Return the [X, Y] coordinate for the center point of the cell that contains the specified text.  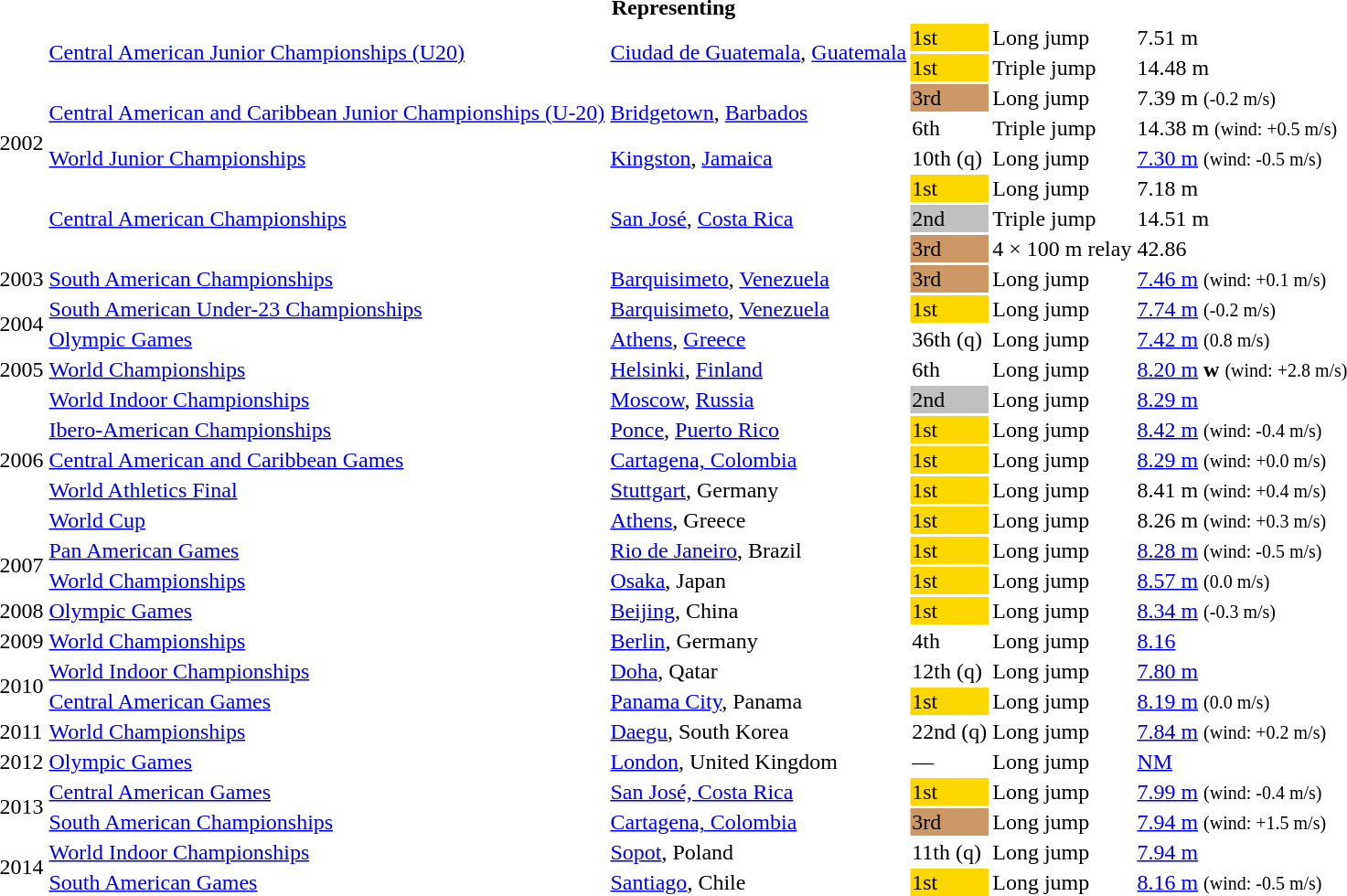
Ponce, Puerto Rico [759, 430]
22nd (q) [949, 731]
Ibero-American Championships [327, 430]
11th (q) [949, 852]
World Athletics Final [327, 490]
London, United Kingdom [759, 762]
Daegu, South Korea [759, 731]
World Cup [327, 520]
12th (q) [949, 671]
4th [949, 641]
4 × 100 m relay [1063, 249]
Beijing, China [759, 611]
Sopot, Poland [759, 852]
Santiago, Chile [759, 882]
Ciudad de Guatemala, Guatemala [759, 53]
Central American Championships [327, 219]
Helsinki, Finland [759, 369]
Central American and Caribbean Junior Championships (U-20) [327, 113]
Doha, Qatar [759, 671]
World Junior Championships [327, 158]
Kingston, Jamaica [759, 158]
Rio de Janeiro, Brazil [759, 550]
Moscow, Russia [759, 400]
South American Games [327, 882]
Pan American Games [327, 550]
Stuttgart, Germany [759, 490]
Bridgetown, Barbados [759, 113]
Central American Junior Championships (U20) [327, 53]
South American Under-23 Championships [327, 309]
36th (q) [949, 339]
— [949, 762]
Central American and Caribbean Games [327, 460]
10th (q) [949, 158]
Panama City, Panama [759, 701]
Osaka, Japan [759, 581]
Berlin, Germany [759, 641]
